Capture the cell that displays the provided text and extract its [x, y] central coordinate. 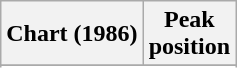
Chart (1986) [72, 34]
Peak position [189, 34]
